Locate the cell with the specified text and output its [X, Y] center coordinate. 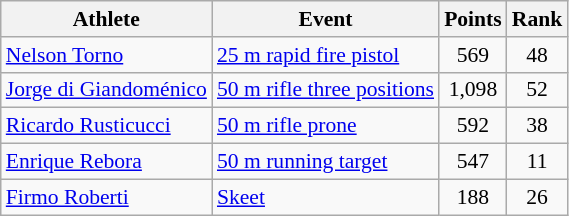
48 [538, 55]
38 [538, 126]
1,098 [473, 90]
547 [473, 162]
569 [473, 55]
Athlete [106, 19]
188 [473, 197]
Ricardo Rusticucci [106, 126]
11 [538, 162]
Nelson Torno [106, 55]
50 m rifle three positions [326, 90]
52 [538, 90]
50 m rifle prone [326, 126]
Jorge di Giandoménico [106, 90]
25 m rapid fire pistol [326, 55]
Points [473, 19]
26 [538, 197]
Firmo Roberti [106, 197]
Event [326, 19]
Enrique Rebora [106, 162]
Rank [538, 19]
Skeet [326, 197]
50 m running target [326, 162]
592 [473, 126]
